Return the (X, Y) coordinate for the center point of the cell that contains the specified text.  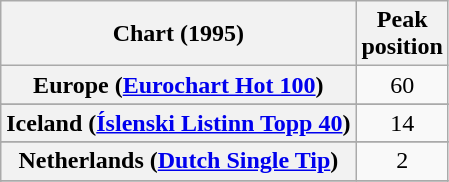
Peakposition (402, 34)
60 (402, 85)
Europe (Eurochart Hot 100) (178, 85)
Chart (1995) (178, 34)
2 (402, 161)
Iceland (Íslenski Listinn Topp 40) (178, 123)
Netherlands (Dutch Single Tip) (178, 161)
14 (402, 123)
